Detect which cell encompasses the target text, then output its [X, Y] center coordinate. 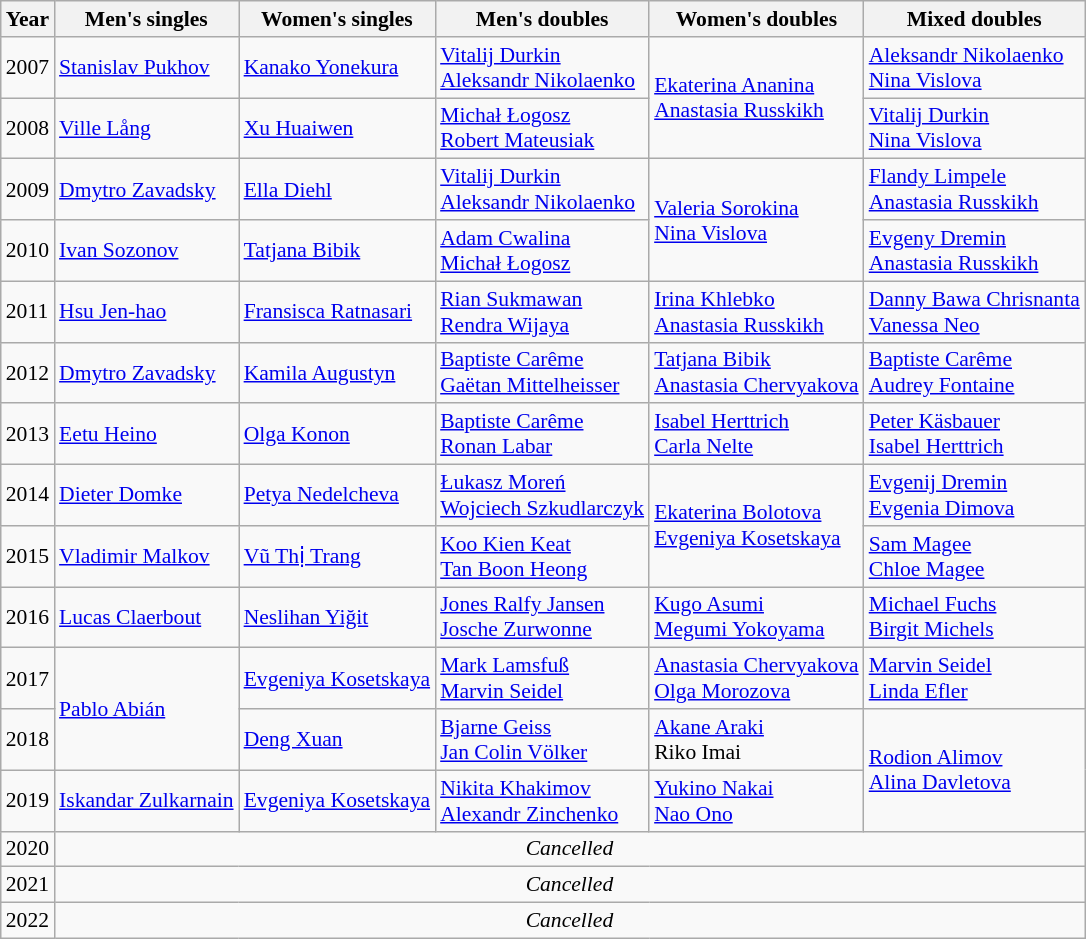
Xu Huaiwen [338, 128]
Pablo Abián [146, 709]
Eetu Heino [146, 434]
Adam Cwalina Michał Łogosz [542, 250]
Isabel Herttrich Carla Nelte [756, 434]
Ekaterina Ananina Anastasia Russkikh [756, 98]
Rodion Alimov Alina Davletova [974, 770]
Lucas Claerbout [146, 618]
Hsu Jen-hao [146, 312]
2015 [28, 556]
Neslihan Yiğit [338, 618]
Jones Ralfy Jansen Josche Zurwonne [542, 618]
Mixed doubles [974, 19]
Vitalij Durkin Nina Vislova [974, 128]
Women's doubles [756, 19]
Kamila Augustyn [338, 372]
Valeria Sorokina Nina Vislova [756, 220]
Koo Kien Keat Tan Boon Heong [542, 556]
Iskandar Zulkarnain [146, 800]
2007 [28, 68]
2011 [28, 312]
2014 [28, 496]
2017 [28, 678]
Rian Sukmawan Rendra Wijaya [542, 312]
Tatjana Bibik Anastasia Chervyakova [756, 372]
Ella Diehl [338, 190]
Irina Khlebko Anastasia Russkikh [756, 312]
Fransisca Ratnasari [338, 312]
Baptiste Carême Audrey Fontaine [974, 372]
Yukino Nakai Nao Ono [756, 800]
Baptiste Carême Gaëtan Mittelheisser [542, 372]
Michał Łogosz Robert Mateusiak [542, 128]
Ville Lång [146, 128]
Petya Nedelcheva [338, 496]
Deng Xuan [338, 740]
2010 [28, 250]
Men's singles [146, 19]
Anastasia Chervyakova Olga Morozova [756, 678]
2022 [28, 921]
Kugo Asumi Megumi Yokoyama [756, 618]
Łukasz Moreń Wojciech Szkudlarczyk [542, 496]
Bjarne Geiss Jan Colin Völker [542, 740]
Sam Magee Chloe Magee [974, 556]
2013 [28, 434]
2012 [28, 372]
Akane Araki Riko Imai [756, 740]
Mark Lamsfuß Marvin Seidel [542, 678]
Evgenij Dremin Evgenia Dimova [974, 496]
Vladimir Malkov [146, 556]
2020 [28, 849]
Ivan Sozonov [146, 250]
Danny Bawa Chrisnanta Vanessa Neo [974, 312]
Stanislav Pukhov [146, 68]
2021 [28, 885]
Aleksandr Nikolaenko Nina Vislova [974, 68]
Flandy Limpele Anastasia Russkikh [974, 190]
Evgeny Dremin Anastasia Russkikh [974, 250]
2008 [28, 128]
2018 [28, 740]
2016 [28, 618]
Vũ Thị Trang [338, 556]
Baptiste Carême Ronan Labar [542, 434]
Olga Konon [338, 434]
Ekaterina Bolotova Evgeniya Kosetskaya [756, 526]
Peter Käsbauer Isabel Herttrich [974, 434]
Women's singles [338, 19]
Year [28, 19]
Tatjana Bibik [338, 250]
Nikita Khakimov Alexandr Zinchenko [542, 800]
Marvin Seidel Linda Efler [974, 678]
Kanako Yonekura [338, 68]
Michael Fuchs Birgit Michels [974, 618]
Dieter Domke [146, 496]
Men's doubles [542, 19]
2009 [28, 190]
2019 [28, 800]
